Scan for the cell matching the given text and deliver its (X, Y) coordinate at center. 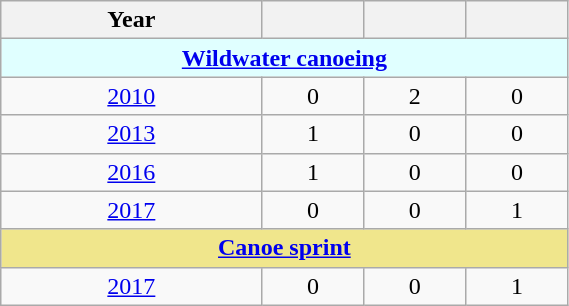
2010 (132, 96)
2016 (132, 172)
Wildwater canoeing (284, 58)
2 (415, 96)
Canoe sprint (284, 248)
2013 (132, 134)
Year (132, 20)
